Capture the cell that displays the provided text and extract its (x, y) central coordinate. 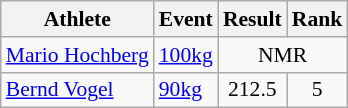
NMR (282, 55)
Result (252, 19)
5 (318, 90)
212.5 (252, 90)
100kg (186, 55)
Rank (318, 19)
90kg (186, 90)
Athlete (78, 19)
Mario Hochberg (78, 55)
Bernd Vogel (78, 90)
Event (186, 19)
